Find where the given text appears and provide that cell's center as [x, y] coordinate. 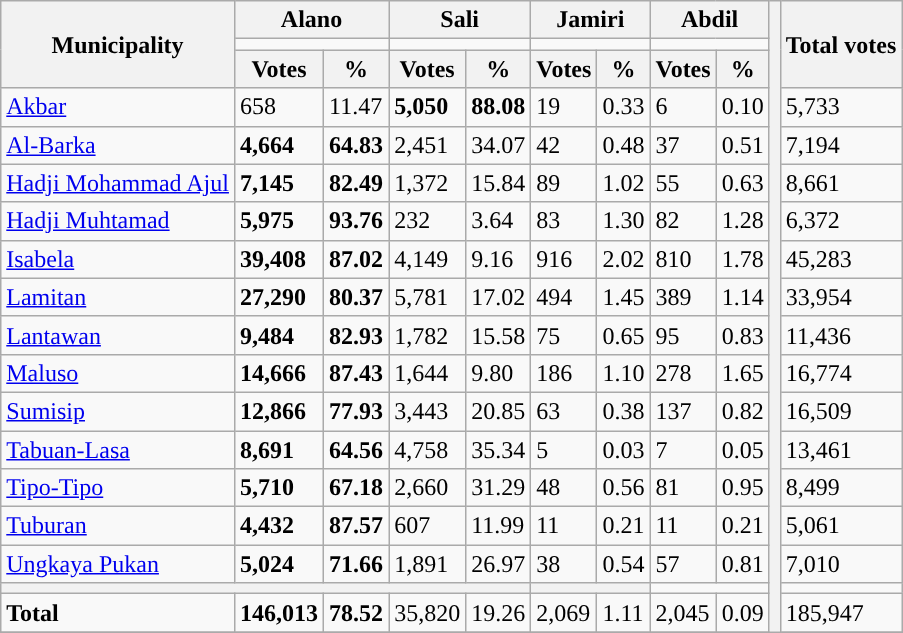
3.64 [498, 221]
4,149 [428, 259]
4,432 [278, 526]
13,461 [841, 449]
5,061 [841, 526]
0.54 [624, 564]
82 [683, 221]
19 [564, 107]
Hadji Muhtamad [118, 221]
83 [564, 221]
Isabela [118, 259]
1.02 [624, 183]
8,691 [278, 449]
0.51 [742, 145]
Lamitan [118, 297]
1,782 [428, 335]
35,820 [428, 613]
1.14 [742, 297]
1.45 [624, 297]
0.48 [624, 145]
0.03 [624, 449]
916 [564, 259]
810 [683, 259]
5,733 [841, 107]
Sumisip [118, 411]
87.02 [356, 259]
8,661 [841, 183]
0.05 [742, 449]
8,499 [841, 488]
95 [683, 335]
5,710 [278, 488]
71.66 [356, 564]
0.65 [624, 335]
88.08 [498, 107]
12,866 [278, 411]
1,891 [428, 564]
Hadji Mohammad Ajul [118, 183]
7,145 [278, 183]
1.11 [624, 613]
34.07 [498, 145]
35.34 [498, 449]
1.30 [624, 221]
6,372 [841, 221]
2.02 [624, 259]
Tabuan-Lasa [118, 449]
2,660 [428, 488]
7,010 [841, 564]
Total votes [841, 44]
75 [564, 335]
5,975 [278, 221]
38 [564, 564]
Lantawan [118, 335]
42 [564, 145]
Ungkaya Pukan [118, 564]
4,758 [428, 449]
389 [683, 297]
494 [564, 297]
186 [564, 373]
5 [564, 449]
3,443 [428, 411]
0.95 [742, 488]
67.18 [356, 488]
Abdil [710, 20]
80.37 [356, 297]
0.33 [624, 107]
82.93 [356, 335]
0.38 [624, 411]
15.84 [498, 183]
31.29 [498, 488]
137 [683, 411]
11.99 [498, 526]
185,947 [841, 613]
6 [683, 107]
1.78 [742, 259]
1,644 [428, 373]
63 [564, 411]
1.10 [624, 373]
81 [683, 488]
9,484 [278, 335]
57 [683, 564]
Akbar [118, 107]
7,194 [841, 145]
89 [564, 183]
55 [683, 183]
27,290 [278, 297]
82.49 [356, 183]
Municipality [118, 44]
14,666 [278, 373]
2,069 [564, 613]
Tipo-Tipo [118, 488]
278 [683, 373]
0.83 [742, 335]
87.57 [356, 526]
11,436 [841, 335]
33,954 [841, 297]
5,781 [428, 297]
0.56 [624, 488]
7 [683, 449]
146,013 [278, 613]
Alano [311, 20]
20.85 [498, 411]
Tuburan [118, 526]
37 [683, 145]
87.43 [356, 373]
1.65 [742, 373]
658 [278, 107]
Al-Barka [118, 145]
16,509 [841, 411]
1.28 [742, 221]
11.47 [356, 107]
19.26 [498, 613]
0.63 [742, 183]
9.16 [498, 259]
4,664 [278, 145]
17.02 [498, 297]
2,045 [683, 613]
64.56 [356, 449]
64.83 [356, 145]
Maluso [118, 373]
93.76 [356, 221]
232 [428, 221]
0.10 [742, 107]
2,451 [428, 145]
39,408 [278, 259]
16,774 [841, 373]
5,050 [428, 107]
78.52 [356, 613]
607 [428, 526]
1,372 [428, 183]
77.93 [356, 411]
Total [118, 613]
0.09 [742, 613]
5,024 [278, 564]
Sali [460, 20]
48 [564, 488]
0.82 [742, 411]
45,283 [841, 259]
0.81 [742, 564]
26.97 [498, 564]
Jamiri [590, 20]
15.58 [498, 335]
9.80 [498, 373]
